Output the (X, Y) coordinate of the center of the cell containing the given text.  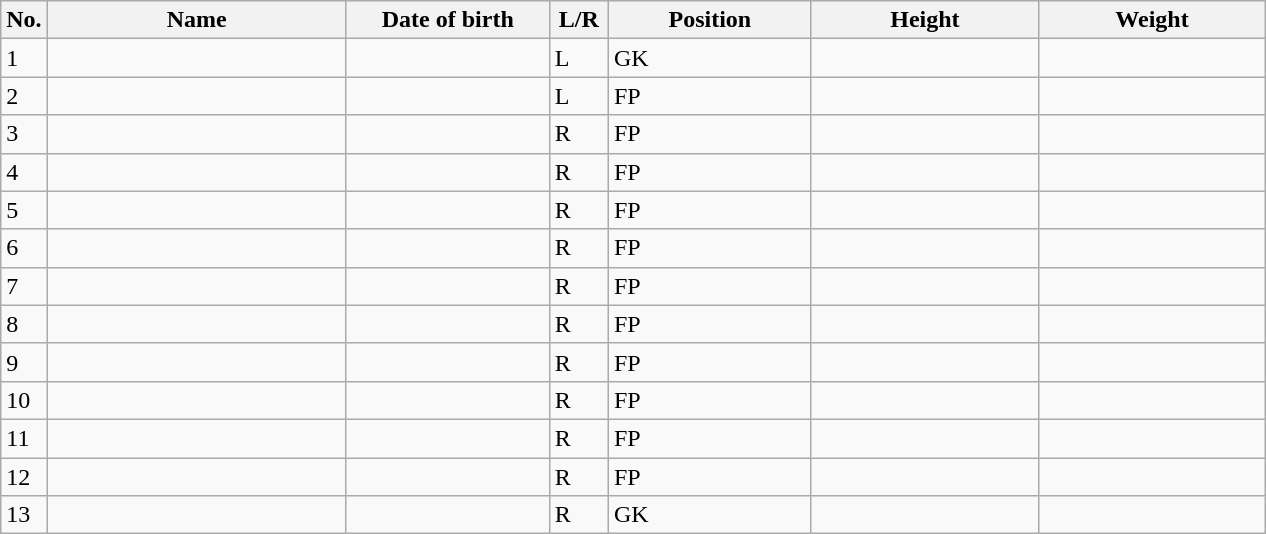
10 (24, 400)
11 (24, 438)
7 (24, 286)
9 (24, 362)
3 (24, 134)
4 (24, 172)
Weight (1152, 20)
5 (24, 210)
13 (24, 515)
No. (24, 20)
12 (24, 477)
Name (196, 20)
8 (24, 324)
Date of birth (448, 20)
Height (924, 20)
Position (710, 20)
1 (24, 58)
2 (24, 96)
6 (24, 248)
L/R (578, 20)
